Return [x, y] of the center of cell containing provided text 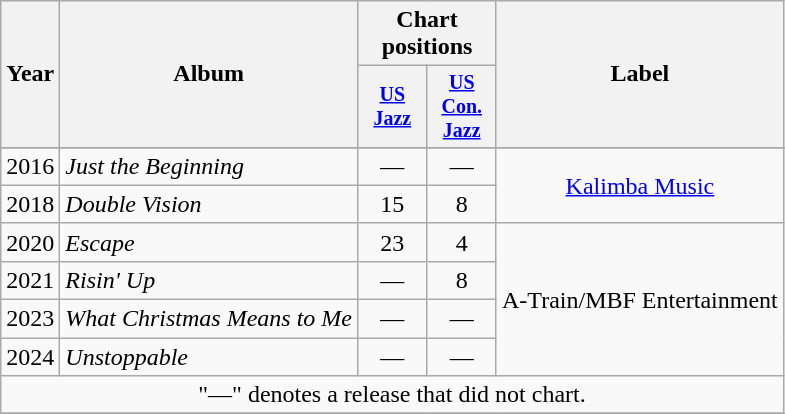
2020 [30, 242]
Double Vision [209, 204]
USJazz [392, 106]
A-Train/MBF Entertainment [640, 299]
2016 [30, 166]
Risin' Up [209, 280]
Label [640, 74]
4 [462, 242]
USCon.Jazz [462, 106]
2024 [30, 357]
2023 [30, 319]
Album [209, 74]
Escape [209, 242]
Year [30, 74]
"—" denotes a release that did not chart. [392, 395]
2021 [30, 280]
What Christmas Means to Me [209, 319]
15 [392, 204]
23 [392, 242]
Unstoppable [209, 357]
Chart positions [428, 34]
2018 [30, 204]
Kalimba Music [640, 185]
Just the Beginning [209, 166]
